Locate the cell with the specified text and output its (X, Y) center coordinate. 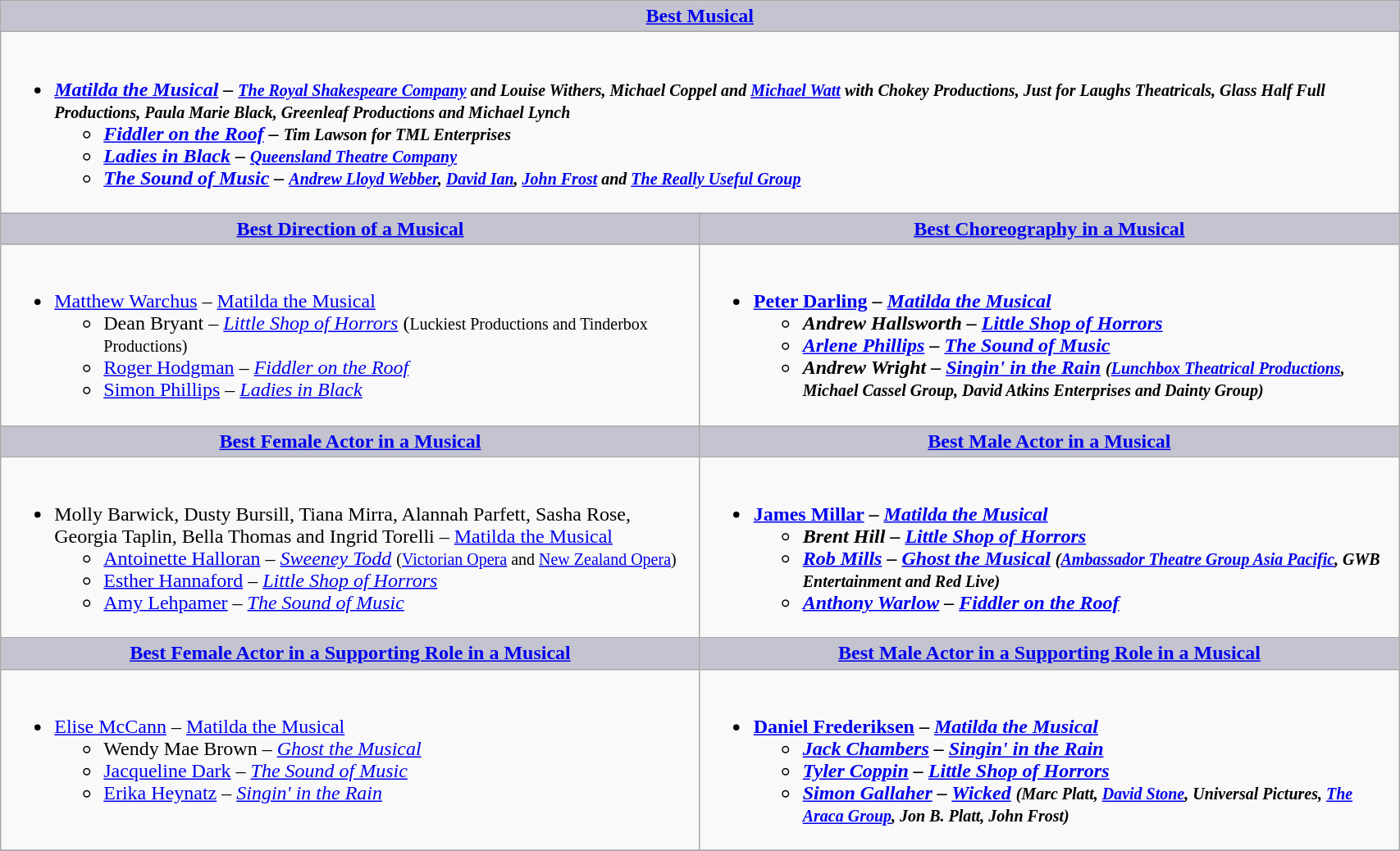
Best Direction of a Musical (350, 229)
Elise McCann – Matilda the MusicalWendy Mae Brown – Ghost the MusicalJacqueline Dark – The Sound of MusicErika Heynatz – Singin' in the Rain (350, 759)
Best Male Actor in a Supporting Role in a Musical (1049, 653)
Best Musical (700, 16)
Best Female Actor in a Musical (350, 441)
Best Female Actor in a Supporting Role in a Musical (350, 653)
Best Choreography in a Musical (1049, 229)
Best Male Actor in a Musical (1049, 441)
